Output the [X, Y] coordinate of the center of the cell containing the given text.  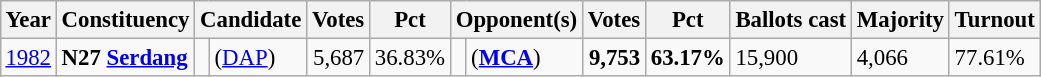
Year [28, 20]
Turnout [994, 20]
Majority [900, 20]
Opponent(s) [516, 20]
N27 Serdang [125, 57]
5,687 [338, 57]
1982 [28, 57]
Ballots cast [790, 20]
15,900 [790, 57]
36.83% [410, 57]
4,066 [900, 57]
Constituency [125, 20]
(MCA) [524, 57]
77.61% [994, 57]
9,753 [614, 57]
63.17% [688, 57]
Candidate [251, 20]
(DAP) [258, 57]
